Find where the given text appears and provide that cell's center as [X, Y] coordinate. 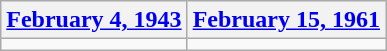
February 4, 1943 [94, 20]
February 15, 1961 [286, 20]
